Provide the [X, Y] coordinate of the cell's center where the given text is located.  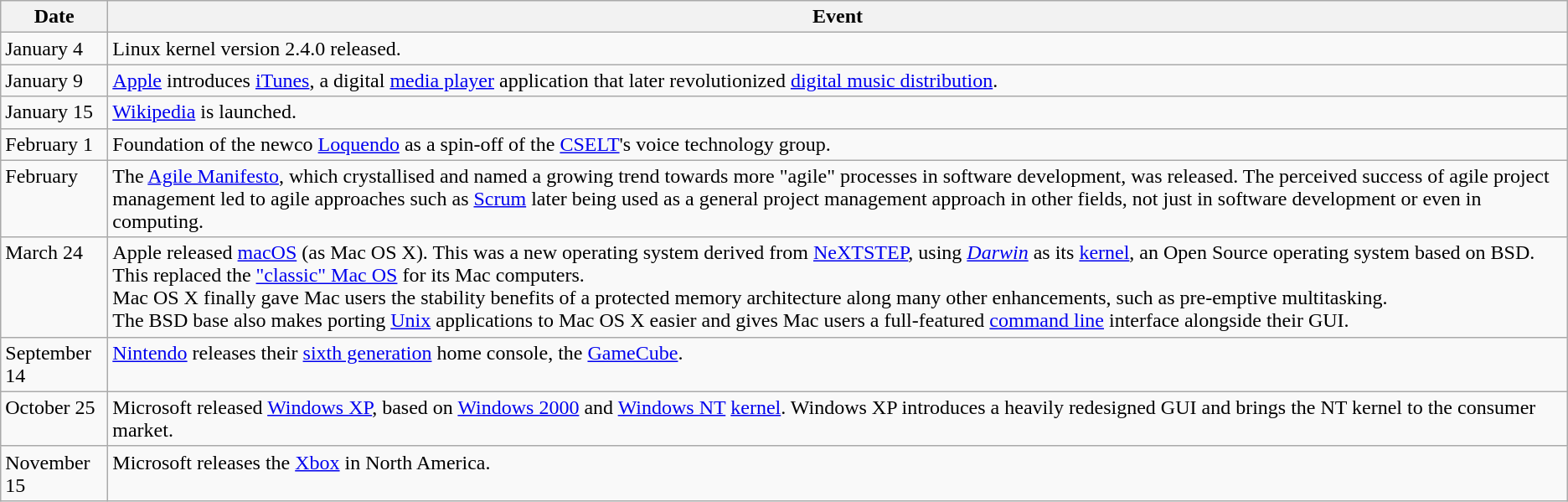
September 14 [54, 364]
October 25 [54, 419]
Foundation of the newco Loquendo as a spin-off of the CSELT's voice technology group. [838, 144]
Event [838, 17]
Nintendo releases their sixth generation home console, the GameCube. [838, 364]
February 1 [54, 144]
January 15 [54, 112]
Date [54, 17]
Wikipedia is launched. [838, 112]
Linux kernel version 2.4.0 released. [838, 49]
January 9 [54, 80]
February [54, 199]
Apple introduces iTunes, a digital media player application that later revolutionized digital music distribution. [838, 80]
November 15 [54, 473]
January 4 [54, 49]
Microsoft releases the Xbox in North America. [838, 473]
March 24 [54, 287]
